From the cell containing the given text, extract its center point as [X, Y] coordinate. 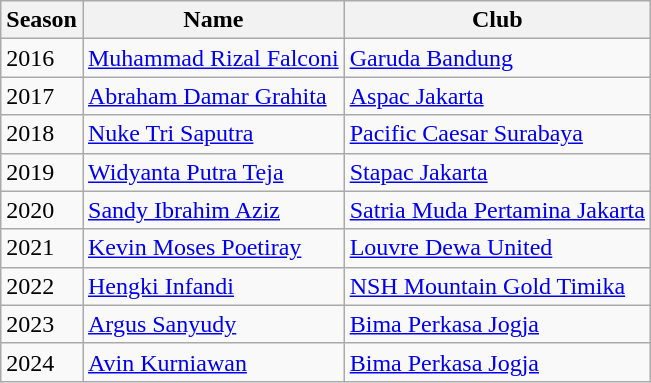
Abraham Damar Grahita [213, 96]
Satria Muda Pertamina Jakarta [497, 210]
2024 [42, 362]
Kevin Moses Poetiray [213, 248]
2018 [42, 134]
Club [497, 20]
Hengki Infandi [213, 286]
Widyanta Putra Teja [213, 172]
2022 [42, 286]
Argus Sanyudy [213, 324]
2021 [42, 248]
Louvre Dewa United [497, 248]
2023 [42, 324]
Sandy Ibrahim Aziz [213, 210]
Pacific Caesar Surabaya [497, 134]
2017 [42, 96]
Garuda Bandung [497, 58]
Season [42, 20]
Aspac Jakarta [497, 96]
Stapac Jakarta [497, 172]
NSH Mountain Gold Timika [497, 286]
Muhammad Rizal Falconi [213, 58]
2016 [42, 58]
Name [213, 20]
Avin Kurniawan [213, 362]
Nuke Tri Saputra [213, 134]
2019 [42, 172]
2020 [42, 210]
